Extract the (X, Y) coordinate from the center of the cell holding the provided text.  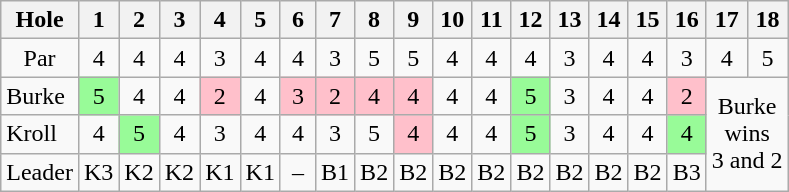
10 (452, 20)
8 (374, 20)
K3 (98, 172)
– (298, 172)
Kroll (40, 134)
Par (40, 58)
1 (98, 20)
14 (608, 20)
Leader (40, 172)
17 (726, 20)
18 (768, 20)
12 (530, 20)
15 (648, 20)
9 (414, 20)
B1 (336, 172)
B3 (686, 172)
11 (492, 20)
16 (686, 20)
Burkewins3 and 2 (747, 134)
6 (298, 20)
Burke (40, 96)
13 (570, 20)
7 (336, 20)
Hole (40, 20)
